Locate the cell with the specified text and output its [X, Y] center coordinate. 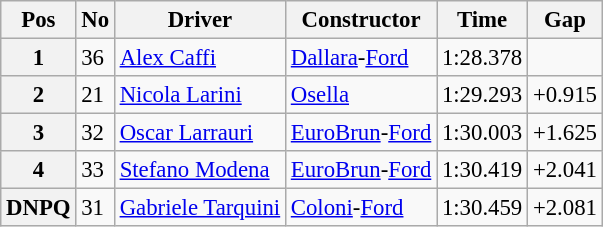
3 [38, 133]
Alex Caffi [200, 58]
No [95, 20]
1 [38, 58]
2 [38, 95]
1:30.003 [482, 133]
Gap [566, 20]
Osella [360, 95]
21 [95, 95]
+2.081 [566, 208]
+2.041 [566, 170]
1:28.378 [482, 58]
Dallara-Ford [360, 58]
36 [95, 58]
1:30.419 [482, 170]
Coloni-Ford [360, 208]
Time [482, 20]
Stefano Modena [200, 170]
DNPQ [38, 208]
Oscar Larrauri [200, 133]
4 [38, 170]
Pos [38, 20]
+1.625 [566, 133]
Nicola Larini [200, 95]
1:29.293 [482, 95]
1:30.459 [482, 208]
33 [95, 170]
32 [95, 133]
Driver [200, 20]
+0.915 [566, 95]
31 [95, 208]
Constructor [360, 20]
Gabriele Tarquini [200, 208]
